Detect which cell encompasses the target text, then output its [x, y] center coordinate. 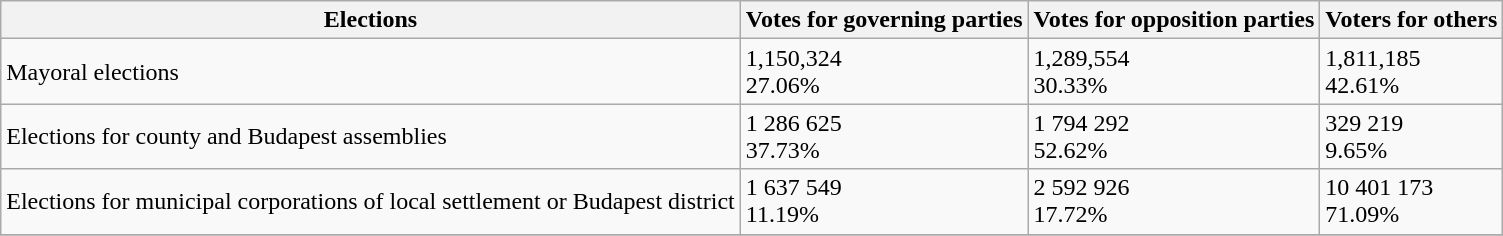
1 286 62537.73% [884, 136]
329 2199.65% [1412, 136]
2 592 92617.72% [1174, 202]
Elections [371, 20]
Elections for county and Budapest assemblies [371, 136]
1,289,55430.33% [1174, 72]
Votes for opposition parties [1174, 20]
Votes for governing parties [884, 20]
1,811,18542.61% [1412, 72]
10 401 17371.09% [1412, 202]
1 794 29252.62% [1174, 136]
1,150,32427.06% [884, 72]
Voters for others [1412, 20]
1 637 54911.19% [884, 202]
Elections for municipal corporations of local settlement or Budapest district [371, 202]
Mayoral elections [371, 72]
